Locate the cell with the specified text and output its [X, Y] center coordinate. 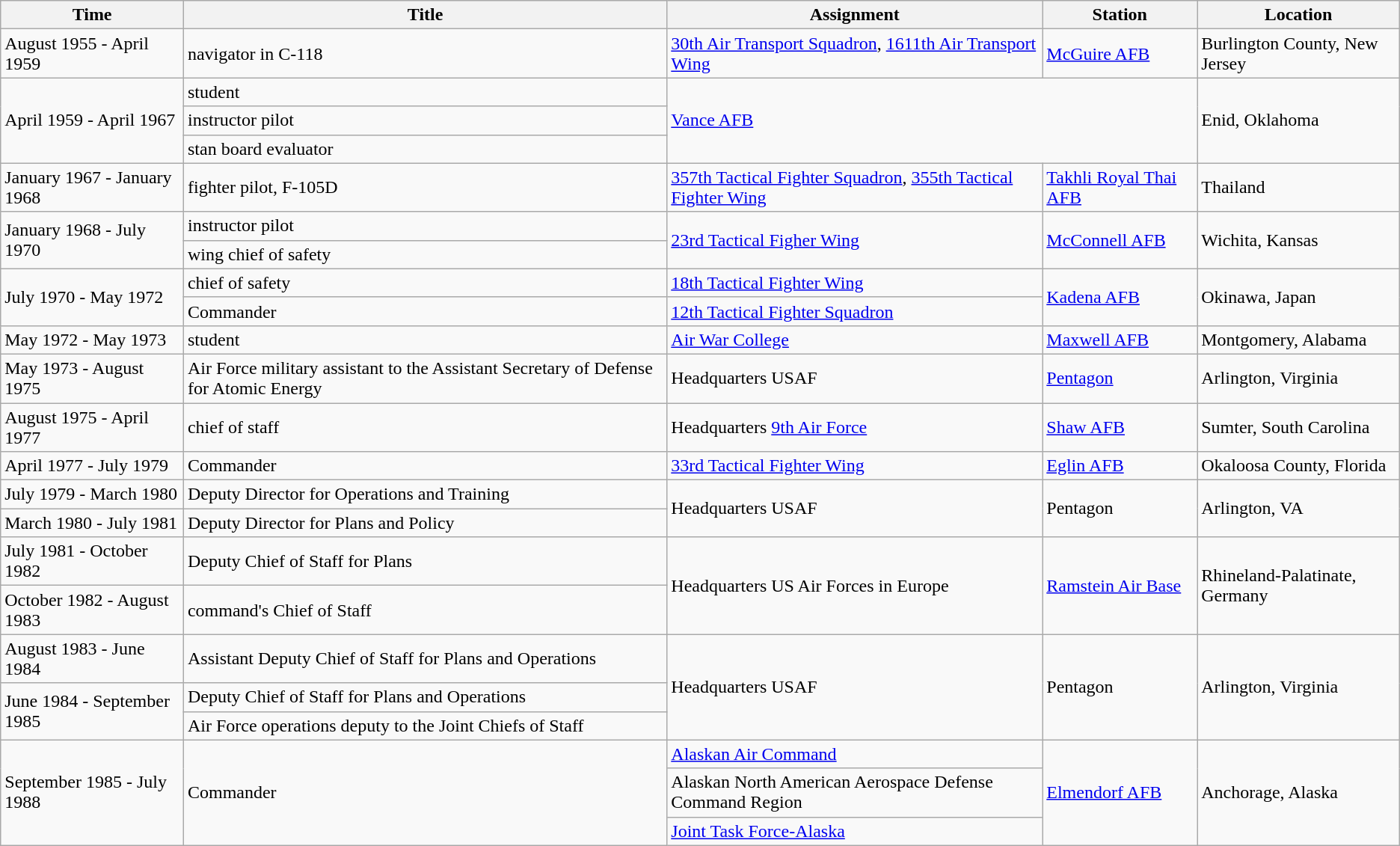
August 1955 - April 1959 [93, 54]
Burlington County, New Jersey [1298, 54]
May 1972 - May 1973 [93, 340]
July 1970 - May 1972 [93, 297]
Takhli Royal Thai AFB [1120, 187]
Station [1120, 15]
Kadena AFB [1120, 297]
18th Tactical Fighter Wing [855, 283]
January 1967 - January 1968 [93, 187]
Headquarters 9th Air Force [855, 426]
March 1980 - July 1981 [93, 523]
Assistant Deputy Chief of Staff for Plans and Operations [425, 658]
command's Chief of Staff [425, 610]
April 1977 - July 1979 [93, 466]
navigator in C-118 [425, 54]
Thailand [1298, 187]
Alaskan Air Command [855, 754]
chief of staff [425, 426]
Ramstein Air Base [1120, 586]
Okinawa, Japan [1298, 297]
wing chief of safety [425, 254]
July 1981 - October 1982 [93, 561]
Elmendorf AFB [1120, 793]
August 1983 - June 1984 [93, 658]
Alaskan North American Aerospace Defense Command Region [855, 793]
McGuire AFB [1120, 54]
January 1968 - July 1970 [93, 240]
Air Force military assistant to the Assistant Secretary of Defense for Atomic Energy [425, 378]
Deputy Chief of Staff for Plans [425, 561]
August 1975 - April 1977 [93, 426]
Arlington, VA [1298, 509]
33rd Tactical Fighter Wing [855, 466]
Eglin AFB [1120, 466]
Deputy Director for Plans and Policy [425, 523]
fighter pilot, F-105D [425, 187]
Shaw AFB [1120, 426]
Assignment [855, 15]
Maxwell AFB [1120, 340]
Vance AFB [932, 120]
Okaloosa County, Florida [1298, 466]
30th Air Transport Squadron, 1611th Air Transport Wing [855, 54]
Joint Task Force-Alaska [855, 831]
Deputy Chief of Staff for Plans and Operations [425, 697]
Anchorage, Alaska [1298, 793]
June 1984 - September 1985 [93, 711]
September 1985 - July 1988 [93, 793]
July 1979 - March 1980 [93, 494]
Rhineland-Palatinate, Germany [1298, 586]
chief of safety [425, 283]
Sumter, South Carolina [1298, 426]
Air Force operations deputy to the Joint Chiefs of Staff [425, 726]
Headquarters US Air Forces in Europe [855, 586]
12th Tactical Fighter Squadron [855, 311]
May 1973 - August 1975 [93, 378]
Time [93, 15]
Title [425, 15]
Enid, Oklahoma [1298, 120]
stan board evaluator [425, 149]
Location [1298, 15]
April 1959 - April 1967 [93, 120]
Air War College [855, 340]
October 1982 - August 1983 [93, 610]
Wichita, Kansas [1298, 240]
23rd Tactical Figher Wing [855, 240]
Montgomery, Alabama [1298, 340]
Deputy Director for Operations and Training [425, 494]
357th Tactical Fighter Squadron, 355th Tactical Fighter Wing [855, 187]
McConnell AFB [1120, 240]
